Extract the [X, Y] coordinate from the center of the cell holding the provided text.  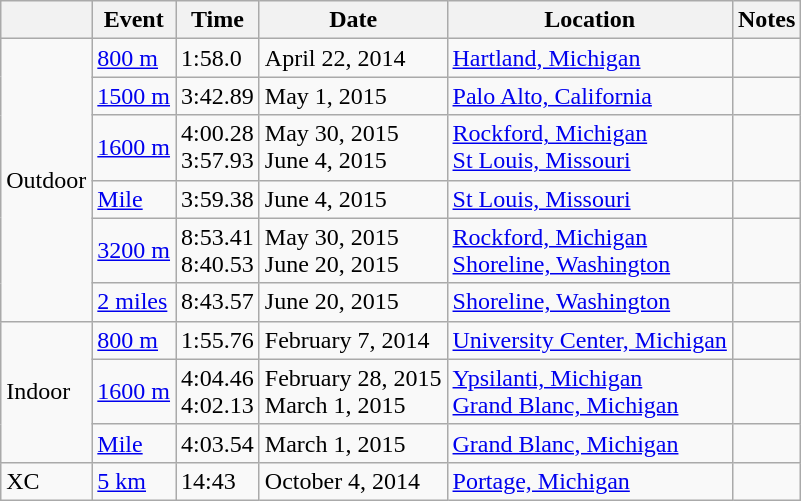
3:59.38 [218, 199]
1500 m [134, 96]
3:42.89 [218, 96]
4:04.46 4:02.13 [218, 392]
1:58.0 [218, 58]
Hartland, Michigan [590, 58]
February 28, 2015 March 1, 2015 [353, 392]
1:55.76 [218, 340]
2 miles [134, 302]
Outdoor [46, 180]
June 4, 2015 [353, 199]
Date [353, 20]
4:00.28 3:57.93 [218, 148]
Event [134, 20]
Rockford, Michigan St Louis, Missouri [590, 148]
June 20, 2015 [353, 302]
University Center, Michigan [590, 340]
October 4, 2014 [353, 481]
14:43 [218, 481]
Grand Blanc, Michigan [590, 443]
5 km [134, 481]
XC [46, 481]
March 1, 2015 [353, 443]
Palo Alto, California [590, 96]
Time [218, 20]
February 7, 2014 [353, 340]
Portage, Michigan [590, 481]
Rockford, Michigan Shoreline, Washington [590, 250]
Location [590, 20]
Indoor [46, 392]
8:53.41 8:40.53 [218, 250]
May 1, 2015 [353, 96]
Notes [766, 20]
Ypsilanti, Michigan Grand Blanc, Michigan [590, 392]
May 30, 2015 June 4, 2015 [353, 148]
8:43.57 [218, 302]
Shoreline, Washington [590, 302]
3200 m [134, 250]
St Louis, Missouri [590, 199]
April 22, 2014 [353, 58]
4:03.54 [218, 443]
May 30, 2015 June 20, 2015 [353, 250]
